Return [x, y] of the center of cell containing provided text 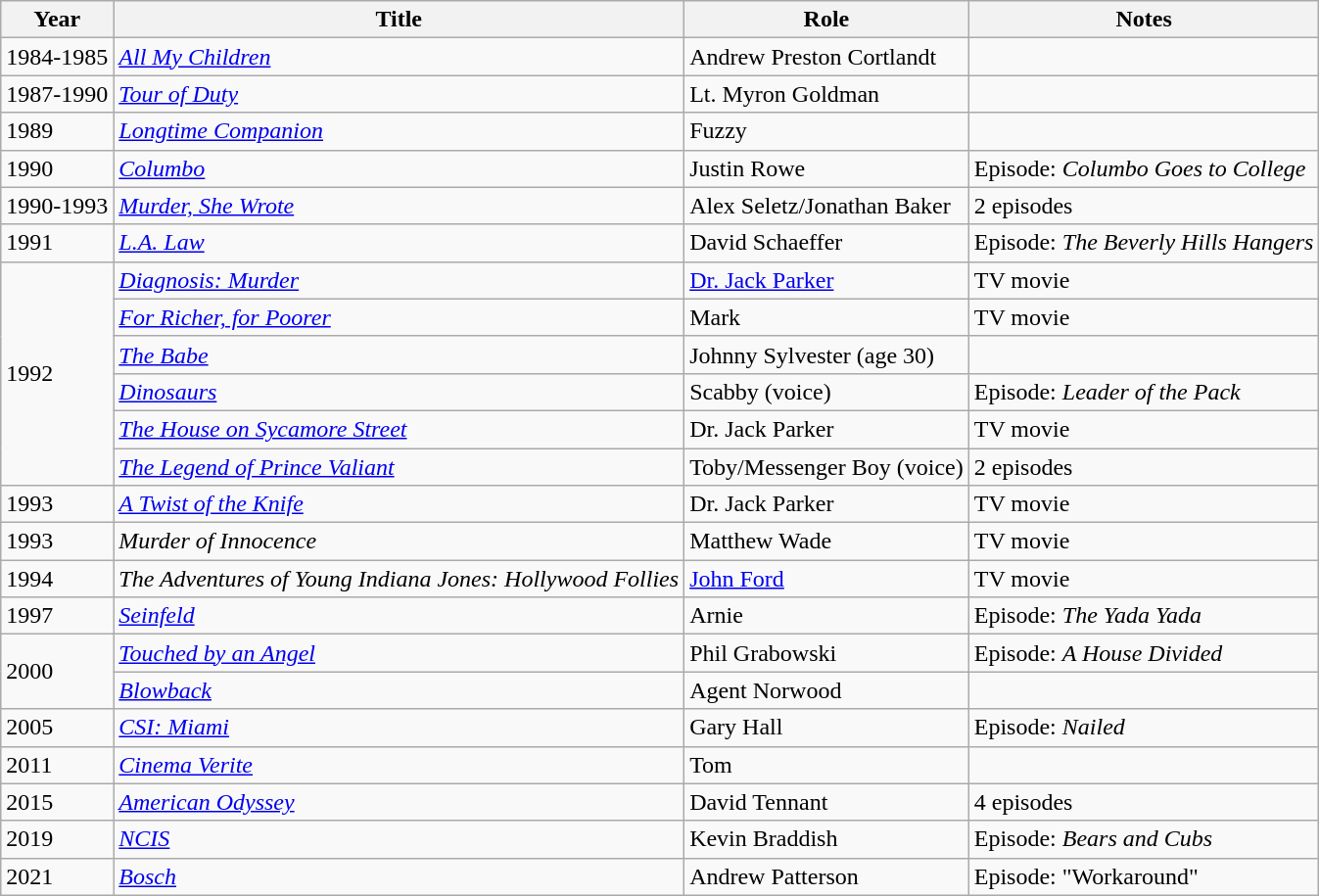
Role [826, 20]
Episode: Bears and Cubs [1144, 839]
Scabby (voice) [826, 392]
American Odyssey [400, 802]
Tom [826, 765]
Alex Seletz/Jonathan Baker [826, 206]
Episode: Columbo Goes to College [1144, 168]
The Adventures of Young Indiana Jones: Hollywood Follies [400, 579]
Andrew Patterson [826, 876]
Episode: Leader of the Pack [1144, 392]
1997 [57, 616]
NCIS [400, 839]
Toby/Messenger Boy (voice) [826, 467]
1990-1993 [57, 206]
Columbo [400, 168]
1991 [57, 243]
Arnie [826, 616]
Blowback [400, 690]
2005 [57, 728]
Matthew Wade [826, 542]
Longtime Companion [400, 131]
1992 [57, 373]
Johnny Sylvester (age 30) [826, 354]
Lt. Myron Goldman [826, 94]
Kevin Braddish [826, 839]
2015 [57, 802]
Episode: A House Divided [1144, 653]
Year [57, 20]
Episode: The Yada Yada [1144, 616]
Andrew Preston Cortlandt [826, 57]
1984-1985 [57, 57]
L.A. Law [400, 243]
The Babe [400, 354]
2000 [57, 672]
1989 [57, 131]
1987-1990 [57, 94]
Episode: "Workaround" [1144, 876]
A Twist of the Knife [400, 504]
Tour of Duty [400, 94]
Episode: The Beverly Hills Hangers [1144, 243]
Notes [1144, 20]
Diagnosis: Murder [400, 280]
Phil Grabowski [826, 653]
4 episodes [1144, 802]
The Legend of Prince Valiant [400, 467]
Mark [826, 317]
Agent Norwood [826, 690]
Fuzzy [826, 131]
1990 [57, 168]
2019 [57, 839]
All My Children [400, 57]
Dinosaurs [400, 392]
Seinfeld [400, 616]
Cinema Verite [400, 765]
1994 [57, 579]
Episode: Nailed [1144, 728]
John Ford [826, 579]
2021 [57, 876]
2011 [57, 765]
Bosch [400, 876]
David Schaeffer [826, 243]
The House on Sycamore Street [400, 429]
Murder of Innocence [400, 542]
Gary Hall [826, 728]
Title [400, 20]
David Tennant [826, 802]
For Richer, for Poorer [400, 317]
CSI: Miami [400, 728]
Justin Rowe [826, 168]
Touched by an Angel [400, 653]
Murder, She Wrote [400, 206]
